Search for the cell housing the specified text and yield its (X, Y) center coordinate. 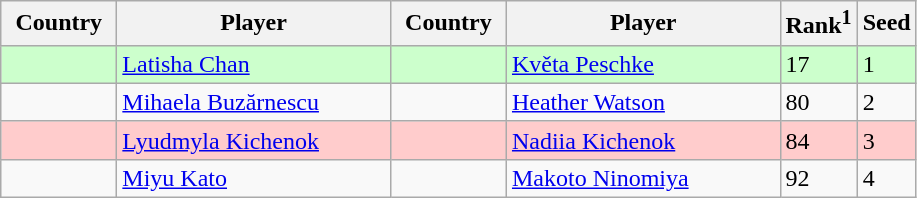
Seed (886, 24)
92 (818, 178)
Latisha Chan (254, 64)
Květa Peschke (643, 64)
Mihaela Buzărnescu (254, 102)
4 (886, 178)
Miyu Kato (254, 178)
80 (818, 102)
Makoto Ninomiya (643, 178)
2 (886, 102)
17 (818, 64)
1 (886, 64)
Heather Watson (643, 102)
Rank1 (818, 24)
84 (818, 140)
Nadiia Kichenok (643, 140)
Lyudmyla Kichenok (254, 140)
3 (886, 140)
